Detect which cell encompasses the target text, then output its [x, y] center coordinate. 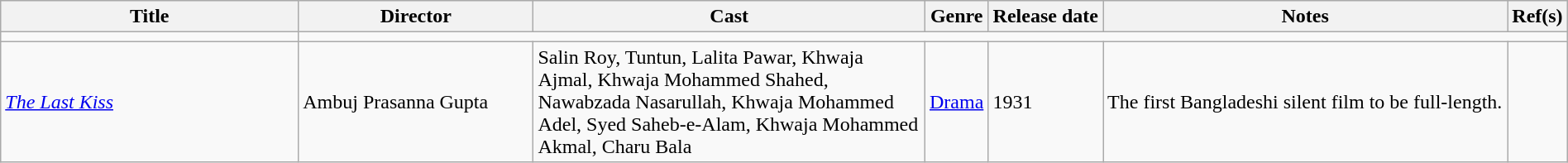
Ref(s) [1538, 17]
The Last Kiss [150, 102]
Cast [729, 17]
Genre [956, 17]
Ambuj Prasanna Gupta [416, 102]
Drama [956, 102]
The first Bangladeshi silent film to be full-length. [1305, 102]
Notes [1305, 17]
Director [416, 17]
1931 [1045, 102]
Title [150, 17]
Release date [1045, 17]
